Extract the (X, Y) coordinate from the center of the cell holding the provided text.  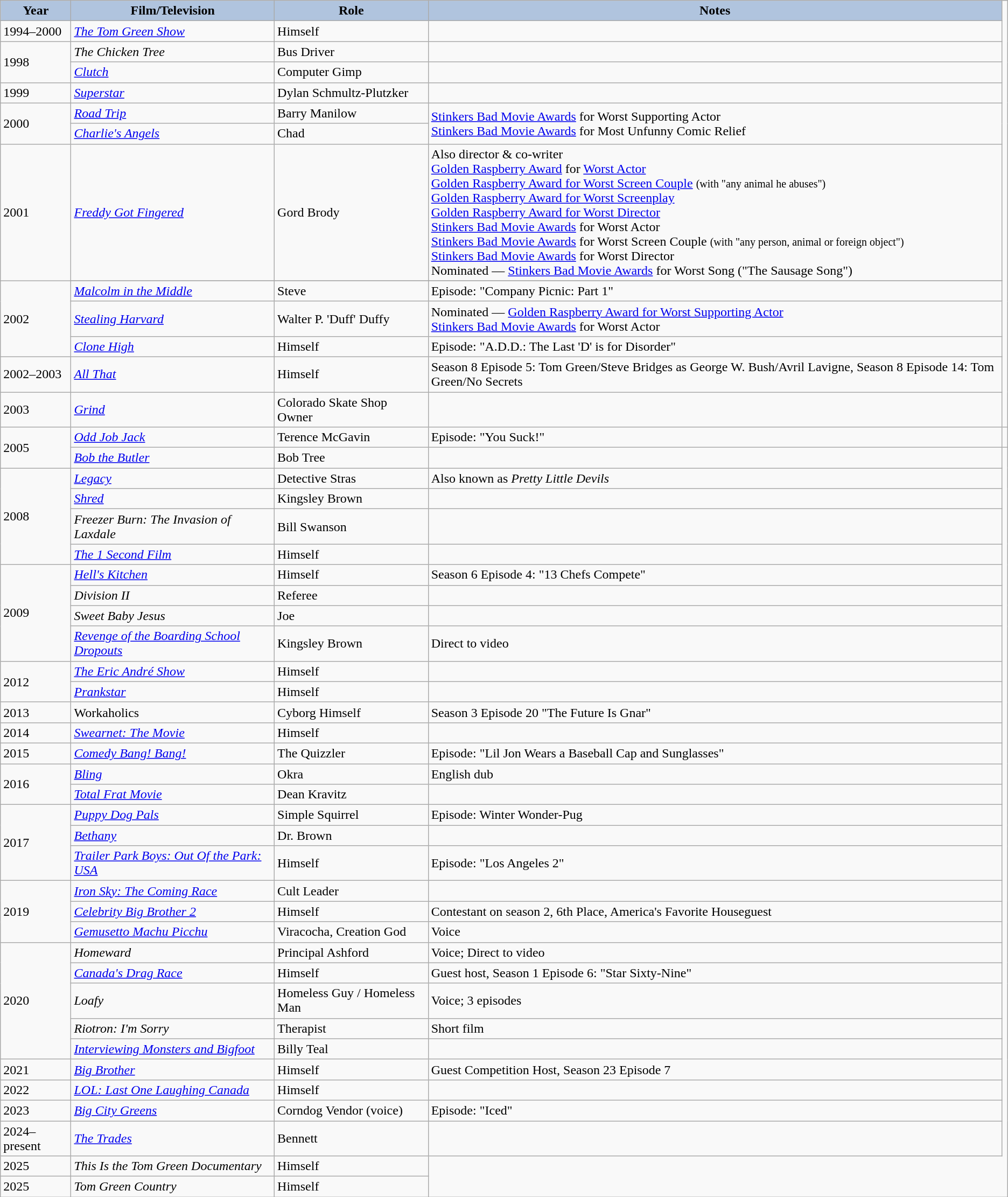
Workaholics (173, 712)
Computer Gimp (352, 72)
Gemusetto Machu Picchu (173, 932)
1994–2000 (36, 31)
Bob Tree (352, 458)
Bill Swanson (352, 527)
2024–present (36, 1138)
Episode: "Los Angeles 2" (715, 863)
Stealing Harvard (173, 319)
Direct to video (715, 643)
Division II (173, 595)
Interviewing Monsters and Bigfoot (173, 1049)
The Tom Green Show (173, 31)
2020 (36, 1001)
Odd Job Jack (173, 437)
Iron Sky: The Coming Race (173, 891)
2009 (36, 613)
Shred (173, 499)
Walter P. 'Duff' Duffy (352, 319)
2008 (36, 516)
Colorado Skate Shop Owner (352, 409)
Billy Teal (352, 1049)
1999 (36, 93)
Episode: "Lil Jon Wears a Baseball Cap and Sunglasses" (715, 753)
Bethany (173, 836)
2023 (36, 1110)
The Eric André Show (173, 671)
Also known as Pretty Little Devils (715, 478)
Freddy Got Fingered (173, 212)
Short film (715, 1028)
The Chicken Tree (173, 52)
Puppy Dog Pals (173, 815)
2014 (36, 733)
2012 (36, 681)
Swearnet: The Movie (173, 733)
Principal Ashford (352, 952)
Voice (715, 932)
Prankstar (173, 692)
Gord Brody (352, 212)
Grind (173, 409)
Nominated — Golden Raspberry Award for Worst Supporting ActorStinkers Bad Movie Awards for Worst Actor (715, 319)
Viracocha, Creation God (352, 932)
Big City Greens (173, 1110)
Stinkers Bad Movie Awards for Worst Supporting ActorStinkers Bad Movie Awards for Most Unfunny Comic Relief (715, 123)
Clutch (173, 72)
2015 (36, 753)
2022 (36, 1090)
All That (173, 374)
Total Frat Movie (173, 795)
Simple Squirrel (352, 815)
Corndog Vendor (voice) (352, 1110)
Chad (352, 134)
Homeward (173, 952)
Bob the Butler (173, 458)
Canada's Drag Race (173, 973)
Season 3 Episode 20 "The Future Is Gnar" (715, 712)
Big Brother (173, 1069)
Dean Kravitz (352, 795)
Season 6 Episode 4: "13 Chefs Compete" (715, 575)
2013 (36, 712)
Role (352, 11)
Loafy (173, 1001)
Joe (352, 616)
Referee (352, 595)
LOL: Last One Laughing Canada (173, 1090)
Terence McGavin (352, 437)
Film/Television (173, 11)
The Trades (173, 1138)
Okra (352, 774)
2002–2003 (36, 374)
Voice; Direct to video (715, 952)
Cult Leader (352, 891)
Charlie's Angels (173, 134)
The 1 Second Film (173, 554)
Detective Stras (352, 478)
2017 (36, 843)
Therapist (352, 1028)
Clone High (173, 346)
Legacy (173, 478)
Episode: Winter Wonder-Pug (715, 815)
2001 (36, 212)
1998 (36, 62)
Revenge of the Boarding School Dropouts (173, 643)
Episode: "You Suck!" (715, 437)
Tom Green Country (173, 1187)
Sweet Baby Jesus (173, 616)
Steve (352, 291)
Bus Driver (352, 52)
English dub (715, 774)
This Is the Tom Green Documentary (173, 1166)
2019 (36, 911)
Notes (715, 11)
Bennett (352, 1138)
Barry Manilow (352, 113)
Riotron: I'm Sorry (173, 1028)
Episode: "Iced" (715, 1110)
Trailer Park Boys: Out Of the Park: USA (173, 863)
Guest host, Season 1 Episode 6: "Star Sixty-Nine" (715, 973)
Hell's Kitchen (173, 575)
Homeless Guy / Homeless Man (352, 1001)
Superstar (173, 93)
2016 (36, 784)
2003 (36, 409)
Voice; 3 episodes (715, 1001)
Contestant on season 2, 6th Place, America's Favorite Houseguest (715, 911)
Season 8 Episode 5: Tom Green/Steve Bridges as George W. Bush/Avril Lavigne, Season 8 Episode 14: Tom Green/No Secrets (715, 374)
The Quizzler (352, 753)
Guest Competition Host, Season 23 Episode 7 (715, 1069)
Freezer Burn: The Invasion of Laxdale (173, 527)
Dylan Schmultz-Plutzker (352, 93)
2002 (36, 319)
Year (36, 11)
2005 (36, 448)
Episode: "Company Picnic: Part 1" (715, 291)
Celebrity Big Brother 2 (173, 911)
Cyborg Himself (352, 712)
Road Trip (173, 113)
Dr. Brown (352, 836)
Bling (173, 774)
Episode: "A.D.D.: The Last 'D' is for Disorder" (715, 346)
2000 (36, 123)
2021 (36, 1069)
Comedy Bang! Bang! (173, 753)
Malcolm in the Middle (173, 291)
